Scan for the cell matching the given text and deliver its [X, Y] coordinate at center. 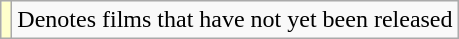
Denotes films that have not yet been released [235, 20]
